Return (X, Y) of the center of cell containing provided text 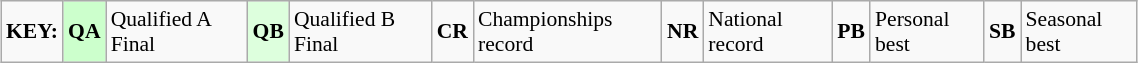
PB (851, 32)
KEY: (32, 32)
Championships record (568, 32)
Qualified A Final (177, 32)
QB (268, 32)
National record (768, 32)
Seasonal best (1079, 32)
QA (84, 32)
NR (682, 32)
SB (1002, 32)
CR (452, 32)
Qualified B Final (360, 32)
Personal best (927, 32)
